Identify which cell holds the provided text, then report its (X, Y) central coordinate. 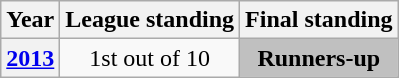
Final standing (319, 20)
League standing (150, 20)
2013 (30, 58)
1st out of 10 (150, 58)
Runners-up (319, 58)
Year (30, 20)
